Detect which cell encompasses the target text, then output its (x, y) center coordinate. 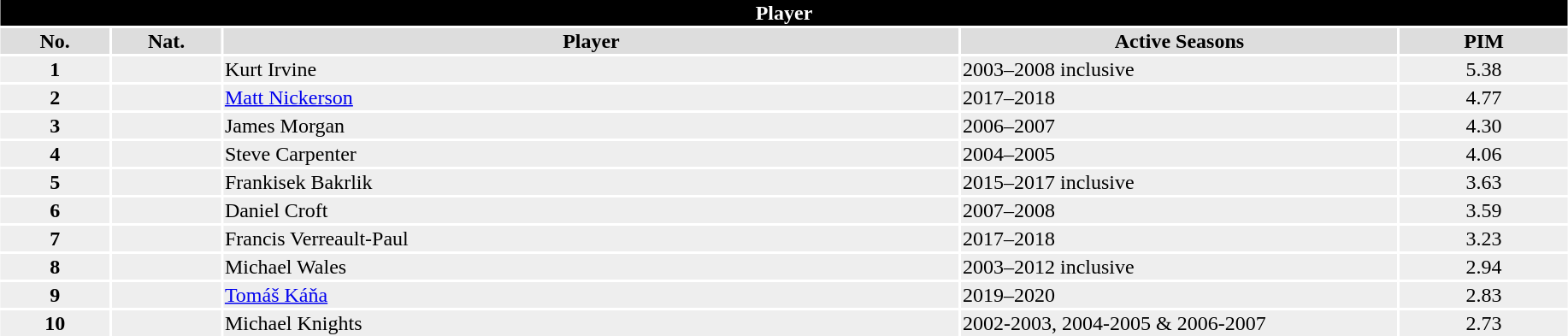
2.73 (1483, 323)
3.59 (1483, 210)
No. (55, 41)
Francis Verreault-Paul (591, 239)
2007–2008 (1180, 210)
2004–2005 (1180, 154)
6 (55, 210)
PIM (1483, 41)
7 (55, 239)
8 (55, 267)
5 (55, 182)
10 (55, 323)
4.30 (1483, 126)
2006–2007 (1180, 126)
2019–2020 (1180, 295)
Steve Carpenter (591, 154)
5.38 (1483, 69)
3.63 (1483, 182)
4.77 (1483, 97)
James Morgan (591, 126)
Nat. (166, 41)
2.83 (1483, 295)
Daniel Croft (591, 210)
Tomáš Káňa (591, 295)
4 (55, 154)
2003–2012 inclusive (1180, 267)
1 (55, 69)
Frankisek Bakrlik (591, 182)
2015–2017 inclusive (1180, 182)
4.06 (1483, 154)
3 (55, 126)
2.94 (1483, 267)
Matt Nickerson (591, 97)
3.23 (1483, 239)
Michael Knights (591, 323)
Active Seasons (1180, 41)
2002-2003, 2004-2005 & 2006-2007 (1180, 323)
2003–2008 inclusive (1180, 69)
9 (55, 295)
2 (55, 97)
Kurt Irvine (591, 69)
Michael Wales (591, 267)
